Find where the given text appears and provide that cell's center as (x, y) coordinate. 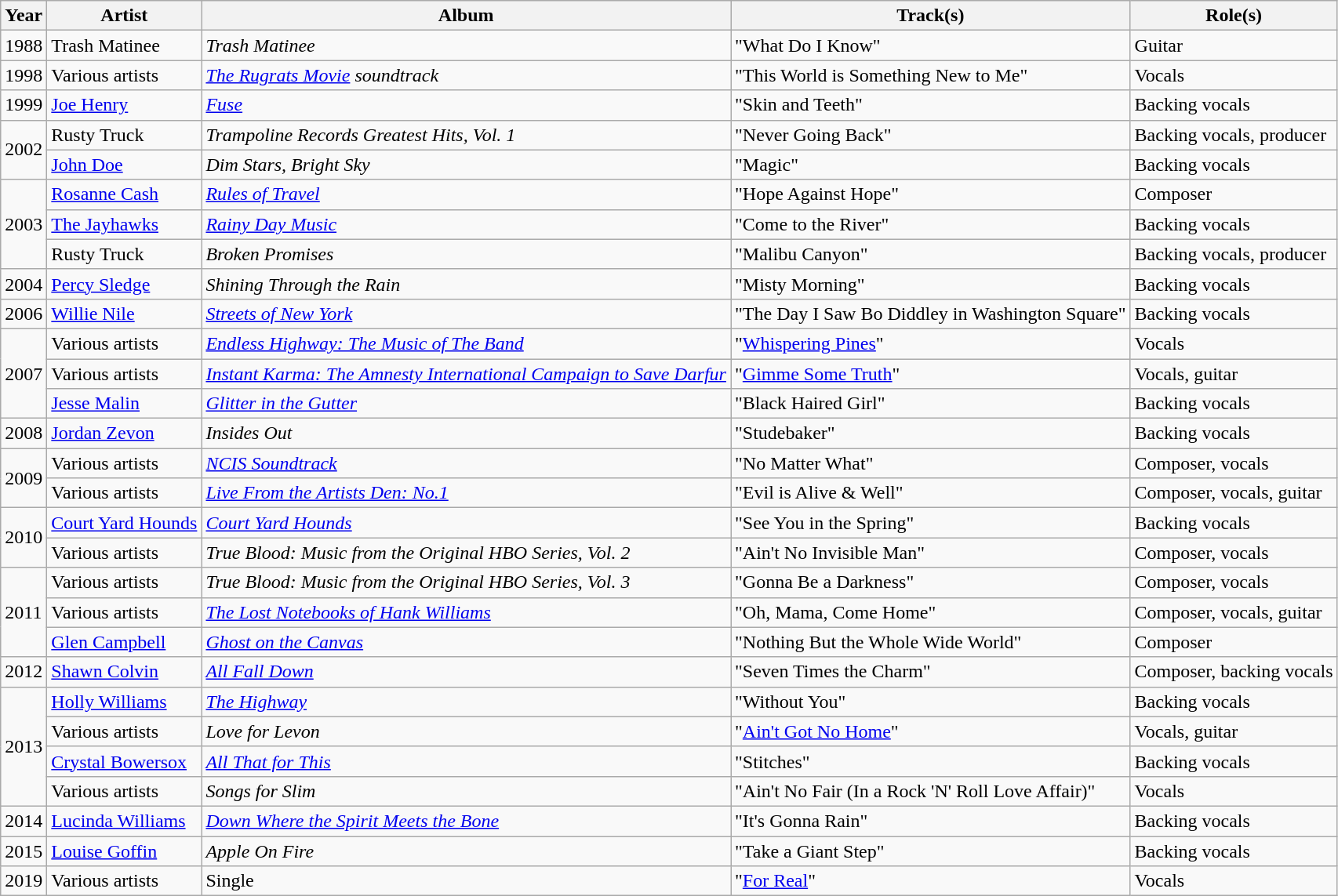
1988 (24, 45)
Lucinda Williams (124, 821)
2008 (24, 433)
1999 (24, 105)
Glen Campbell (124, 642)
"This World is Something New to Me" (931, 75)
"No Matter What" (931, 463)
"See You in the Spring" (931, 523)
Louise Goffin (124, 851)
Ghost on the Canvas (466, 642)
The Lost Notebooks of Hank Williams (466, 612)
2019 (24, 881)
Trampoline Records Greatest Hits, Vol. 1 (466, 135)
"Malibu Canyon" (931, 254)
Percy Sledge (124, 284)
Glitter in the Gutter (466, 404)
"Skin and Teeth" (931, 105)
"Evil is Alive & Well" (931, 493)
Composer, backing vocals (1234, 672)
Rules of Travel (466, 194)
"Gimme Some Truth" (931, 374)
"The Day I Saw Bo Diddley in Washington Square" (931, 314)
"Black Haired Girl" (931, 404)
"Seven Times the Charm" (931, 672)
True Blood: Music from the Original HBO Series, Vol. 2 (466, 553)
Endless Highway: The Music of The Band (466, 343)
2013 (24, 746)
Role(s) (1234, 16)
"Take a Giant Step" (931, 851)
Guitar (1234, 45)
Jordan Zevon (124, 433)
2009 (24, 478)
Willie Nile (124, 314)
"Come to the River" (931, 224)
"Stitches" (931, 761)
Love for Levon (466, 731)
Album (466, 16)
"Studebaker" (931, 433)
Streets of New York (466, 314)
"Without You" (931, 702)
The Highway (466, 702)
2014 (24, 821)
2007 (24, 373)
Shining Through the Rain (466, 284)
2003 (24, 224)
2002 (24, 150)
The Rugrats Movie soundtrack (466, 75)
2006 (24, 314)
Jesse Malin (124, 404)
"Misty Morning" (931, 284)
Crystal Bowersox (124, 761)
2004 (24, 284)
"Nothing But the Whole Wide World" (931, 642)
2011 (24, 612)
1998 (24, 75)
"Ain't Got No Home" (931, 731)
All Fall Down (466, 672)
Songs for Slim (466, 791)
Shawn Colvin (124, 672)
2012 (24, 672)
Track(s) (931, 16)
Joe Henry (124, 105)
Insides Out (466, 433)
Dim Stars, Bright Sky (466, 165)
"Gonna Be a Darkness" (931, 582)
"Ain't No Invisible Man" (931, 553)
Down Where the Spirit Meets the Bone (466, 821)
Holly Williams (124, 702)
"Never Going Back" (931, 135)
Artist (124, 16)
"Magic" (931, 165)
True Blood: Music from the Original HBO Series, Vol. 3 (466, 582)
Year (24, 16)
John Doe (124, 165)
NCIS Soundtrack (466, 463)
Rainy Day Music (466, 224)
"Oh, Mama, Come Home" (931, 612)
"It's Gonna Rain" (931, 821)
Rosanne Cash (124, 194)
The Jayhawks (124, 224)
2015 (24, 851)
"Whispering Pines" (931, 343)
All That for This (466, 761)
"For Real" (931, 881)
"Ain't No Fair (In a Rock 'N' Roll Love Affair)" (931, 791)
Live From the Artists Den: No.1 (466, 493)
"Hope Against Hope" (931, 194)
Broken Promises (466, 254)
"What Do I Know" (931, 45)
Apple On Fire (466, 851)
Instant Karma: The Amnesty International Campaign to Save Darfur (466, 374)
Fuse (466, 105)
Single (466, 881)
2010 (24, 538)
